Find where the given text appears and provide that cell's center as (x, y) coordinate. 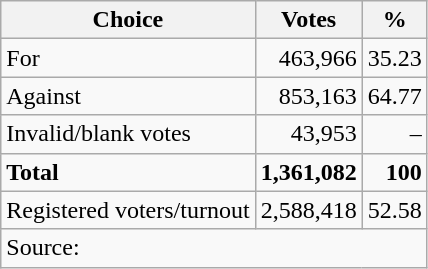
1,361,082 (308, 172)
35.23 (394, 58)
64.77 (394, 96)
% (394, 20)
Registered voters/turnout (128, 210)
Source: (214, 248)
43,953 (308, 134)
463,966 (308, 58)
Against (128, 96)
Choice (128, 20)
Total (128, 172)
100 (394, 172)
853,163 (308, 96)
– (394, 134)
Votes (308, 20)
Invalid/blank votes (128, 134)
2,588,418 (308, 210)
52.58 (394, 210)
For (128, 58)
